Find where the given text appears and provide that cell's center as (X, Y) coordinate. 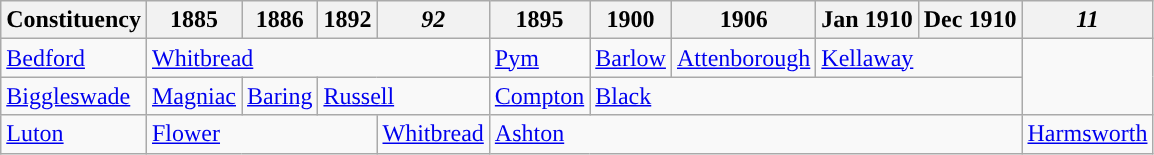
Luton (74, 134)
Attenborough (743, 58)
Harmsworth (1088, 134)
Dec 1910 (970, 20)
Jan 1910 (867, 20)
Baring (280, 96)
1892 (348, 20)
1900 (631, 20)
92 (433, 20)
Magniac (194, 96)
Barlow (631, 58)
1886 (280, 20)
11 (1088, 20)
Bedford (74, 58)
Pym (539, 58)
1906 (743, 20)
Biggleswade (74, 96)
Compton (539, 96)
1885 (194, 20)
Black (806, 96)
Russell (404, 96)
Constituency (74, 20)
1895 (539, 20)
Ashton (756, 134)
Flower (261, 134)
Kellaway (919, 58)
